Find where the given text appears and provide that cell's center as [X, Y] coordinate. 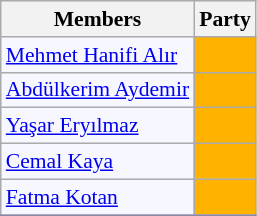
Abdülkerim Aydemir [98, 90]
Party [225, 19]
Mehmet Hanifi Alır [98, 55]
Members [98, 19]
Fatma Kotan [98, 197]
Cemal Kaya [98, 162]
Yaşar Eryılmaz [98, 126]
